Scan for the cell matching the given text and deliver its [x, y] coordinate at center. 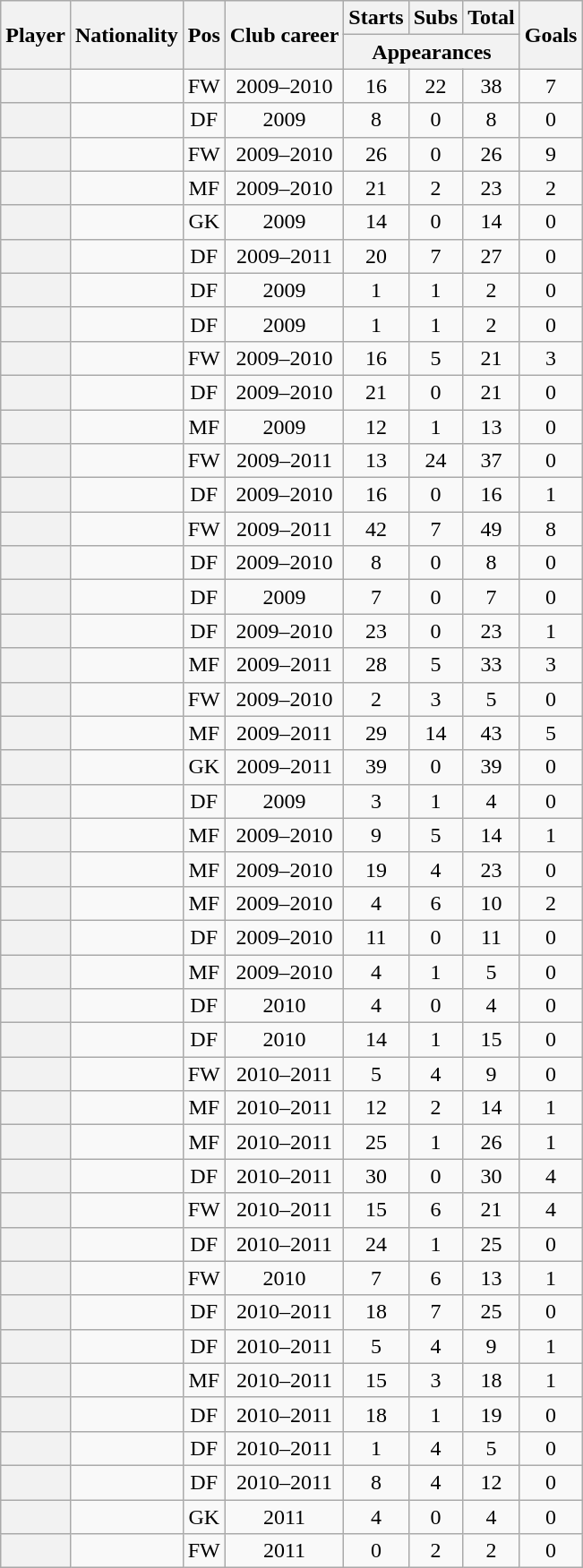
Player [36, 35]
Subs [435, 18]
Nationality [126, 35]
33 [492, 665]
38 [492, 86]
10 [492, 903]
42 [376, 529]
Club career [285, 35]
Total [492, 18]
37 [492, 461]
Appearances [432, 52]
20 [376, 256]
43 [492, 733]
27 [492, 256]
Goals [551, 35]
49 [492, 529]
Pos [204, 35]
22 [435, 86]
28 [376, 665]
Starts [376, 18]
29 [376, 733]
